Detect which cell encompasses the target text, then output its (X, Y) center coordinate. 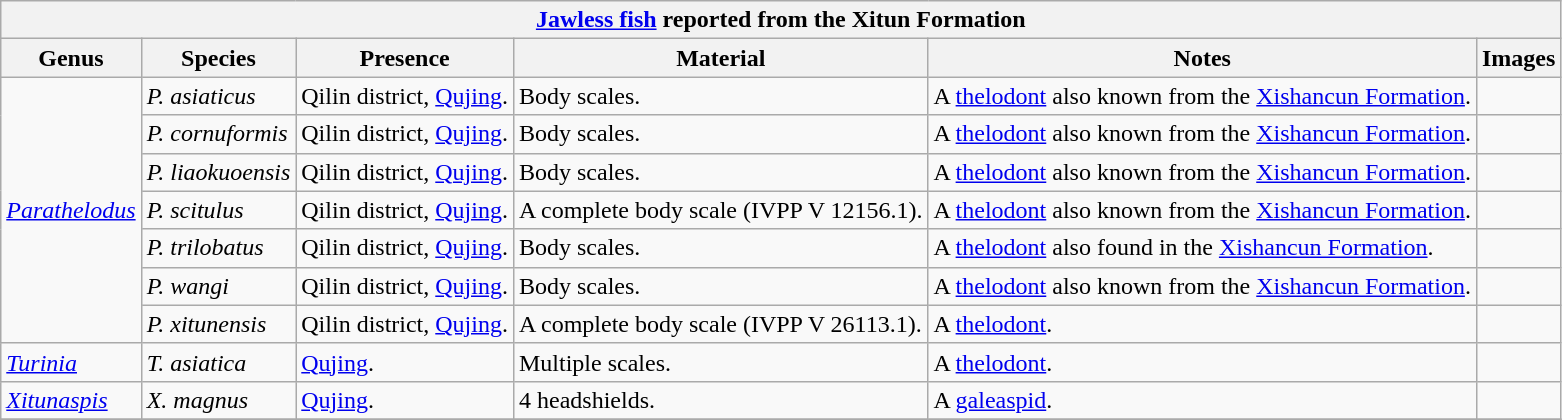
Presence (405, 58)
A thelodont also found in the Xishancun Formation. (1202, 248)
P. cornuformis (218, 134)
T. asiatica (218, 362)
P. wangi (218, 286)
Turinia (71, 362)
4 headshields. (720, 400)
Parathelodus (71, 210)
P. trilobatus (218, 248)
P. xitunensis (218, 324)
Multiple scales. (720, 362)
Notes (1202, 58)
Material (720, 58)
Xitunaspis (71, 400)
X. magnus (218, 400)
P. liaokuoensis (218, 172)
P. scitulus (218, 210)
A galeaspid. (1202, 400)
Species (218, 58)
Images (1518, 58)
A complete body scale (IVPP V 12156.1). (720, 210)
Genus (71, 58)
P. asiaticus (218, 96)
A complete body scale (IVPP V 26113.1). (720, 324)
Jawless fish reported from the Xitun Formation (781, 20)
